For the text-containing cell, return its midpoint in [x, y] coordinate format. 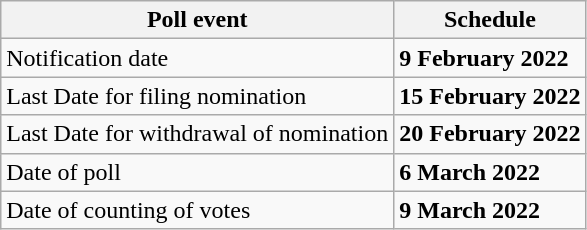
Date of poll [198, 172]
Schedule [490, 20]
Last Date for filing nomination [198, 96]
15 February 2022 [490, 96]
20 February 2022 [490, 134]
Notification date [198, 58]
Date of counting of votes [198, 210]
Last Date for withdrawal of nomination [198, 134]
9 February 2022 [490, 58]
Poll event [198, 20]
6 March 2022 [490, 172]
9 March 2022 [490, 210]
